From the cell containing the given text, extract its center point as (X, Y) coordinate. 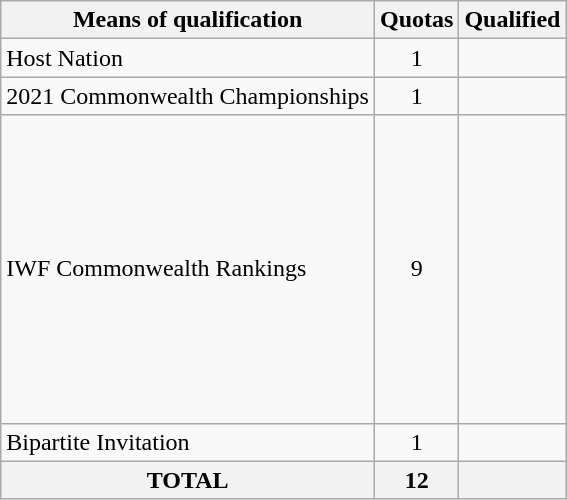
Qualified (512, 20)
Means of qualification (188, 20)
2021 Commonwealth Championships (188, 96)
Quotas (416, 20)
12 (416, 480)
IWF Commonwealth Rankings (188, 269)
Bipartite Invitation (188, 442)
9 (416, 269)
Host Nation (188, 58)
TOTAL (188, 480)
